Identify which cell holds the provided text, then report its [x, y] central coordinate. 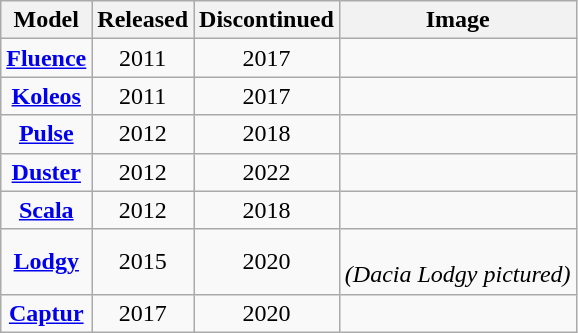
Pulse [46, 134]
2022 [267, 172]
Lodgy [46, 262]
Image [458, 20]
Scala [46, 210]
Discontinued [267, 20]
Model [46, 20]
Released [143, 20]
Duster [46, 172]
Koleos [46, 96]
Captur [46, 313]
Fluence [46, 58]
2015 [143, 262]
(Dacia Lodgy pictured) [458, 262]
